Provide the (X, Y) coordinate of the cell's center where the given text is located.  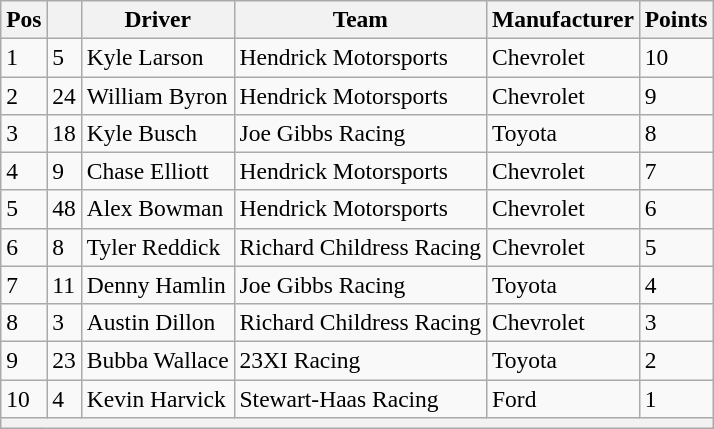
18 (64, 133)
Alex Bowman (158, 209)
Pos (24, 19)
Kyle Larson (158, 57)
48 (64, 209)
William Byron (158, 95)
11 (64, 285)
23XI Racing (360, 360)
Team (360, 19)
Stewart-Haas Racing (360, 398)
Austin Dillon (158, 322)
Bubba Wallace (158, 360)
Kevin Harvick (158, 398)
Driver (158, 19)
23 (64, 360)
Manufacturer (564, 19)
Tyler Reddick (158, 247)
Kyle Busch (158, 133)
Ford (564, 398)
Points (676, 19)
Chase Elliott (158, 171)
24 (64, 95)
Denny Hamlin (158, 285)
